Output the (x, y) coordinate of the center of the cell containing the given text.  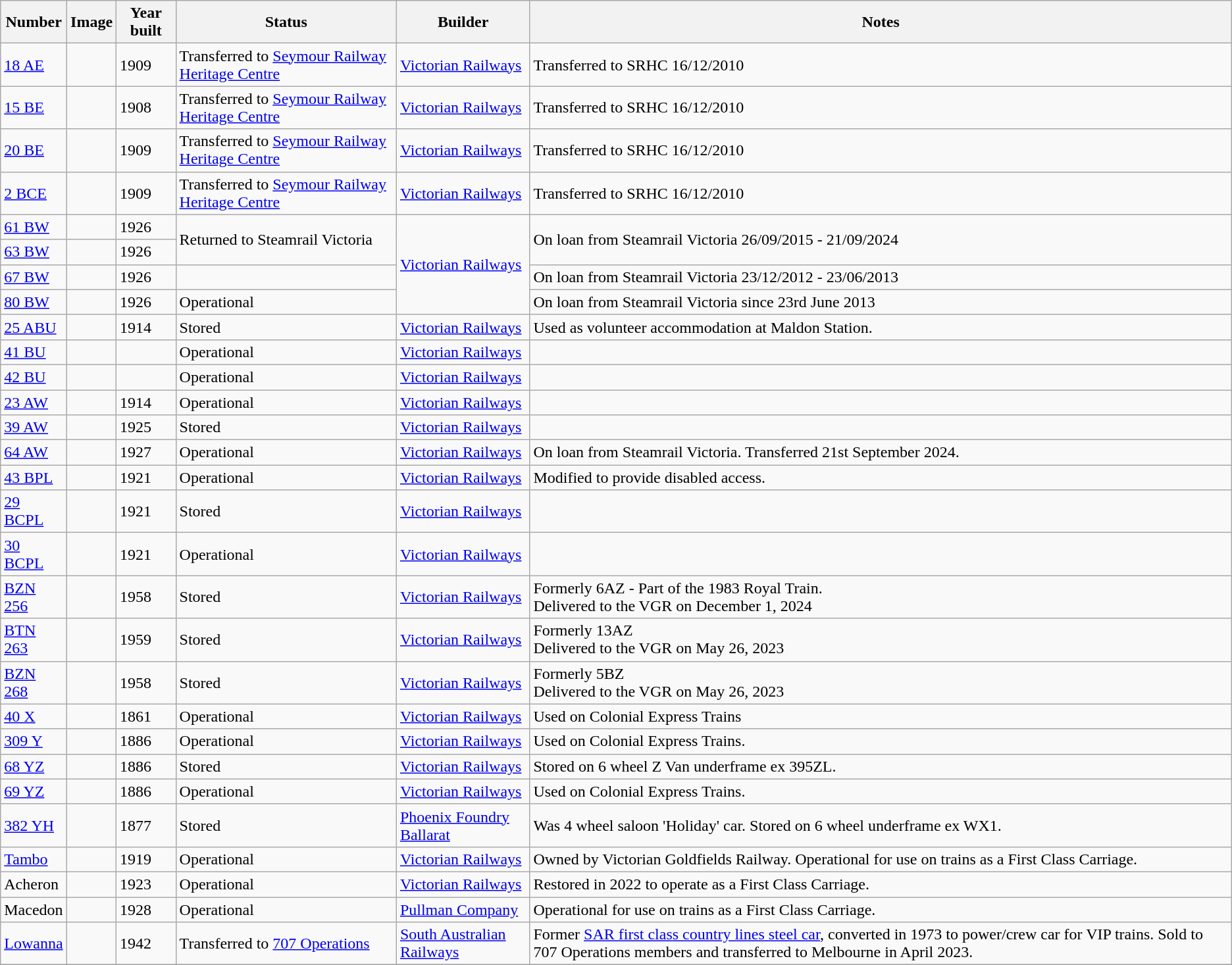
Formerly 6AZ - Part of the 1983 Royal Train.Delivered to the VGR on December 1, 2024 (881, 597)
BZN 268 (34, 683)
1942 (146, 943)
1861 (146, 716)
39 AW (34, 428)
Restored in 2022 to operate as a First Class Carriage. (881, 884)
Notes (881, 22)
Image (92, 22)
Pullman Company (463, 910)
Used on Colonial Express Trains (881, 716)
1927 (146, 453)
On loan from Steamrail Victoria 23/12/2012 - 23/06/2013 (881, 277)
68 YZ (34, 766)
1928 (146, 910)
1923 (146, 884)
67 BW (34, 277)
63 BW (34, 252)
1925 (146, 428)
61 BW (34, 227)
40 X (34, 716)
15 BE (34, 108)
Builder (463, 22)
1877 (146, 825)
South Australian Railways (463, 943)
Modified to provide disabled access. (881, 478)
Phoenix Foundry Ballarat (463, 825)
Used as volunteer accommodation at Maldon Station. (881, 327)
BTN 263 (34, 639)
On loan from Steamrail Victoria 26/09/2015 - 21/09/2024 (881, 239)
Returned to Steamrail Victoria (286, 239)
23 AW (34, 402)
382 YH (34, 825)
42 BU (34, 377)
43 BPL (34, 478)
Status (286, 22)
18 AE (34, 64)
Lowanna (34, 943)
Operational for use on trains as a First Class Carriage. (881, 910)
1919 (146, 859)
Formerly 13AZDelivered to the VGR on May 26, 2023 (881, 639)
Number (34, 22)
Year built (146, 22)
Transferred to 707 Operations (286, 943)
80 BW (34, 302)
Tambo (34, 859)
29 BCPL (34, 512)
Macedon (34, 910)
69 YZ (34, 791)
Owned by Victorian Goldfields Railway. Operational for use on trains as a First Class Carriage. (881, 859)
64 AW (34, 453)
30 BCPL (34, 554)
Acheron (34, 884)
2 BCE (34, 193)
309 Y (34, 741)
41 BU (34, 352)
On loan from Steamrail Victoria since 23rd June 2013 (881, 302)
Was 4 wheel saloon 'Holiday' car. Stored on 6 wheel underframe ex WX1. (881, 825)
20 BE (34, 150)
BZN 256 (34, 597)
25 ABU (34, 327)
Stored on 6 wheel Z Van underframe ex 395ZL. (881, 766)
1959 (146, 639)
1908 (146, 108)
Formerly 5BZDelivered to the VGR on May 26, 2023 (881, 683)
On loan from Steamrail Victoria. Transferred 21st September 2024. (881, 453)
